Determine the (X, Y) coordinate at the center of the cell enclosing the given text.  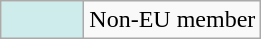
Non-EU member (172, 20)
